Scan for the cell matching the given text and deliver its (X, Y) coordinate at center. 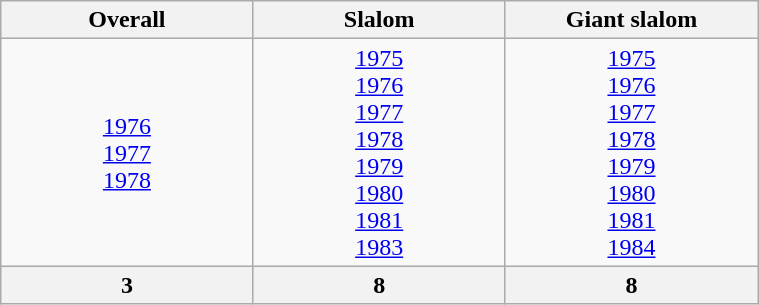
Giant slalom (631, 20)
Slalom (379, 20)
3 (127, 285)
Overall (127, 20)
19751976197719781979198019811984 (631, 152)
19751976197719781979198019811983 (379, 152)
197619771978 (127, 152)
